Return the (x, y) coordinate for the center point of the cell that contains the specified text.  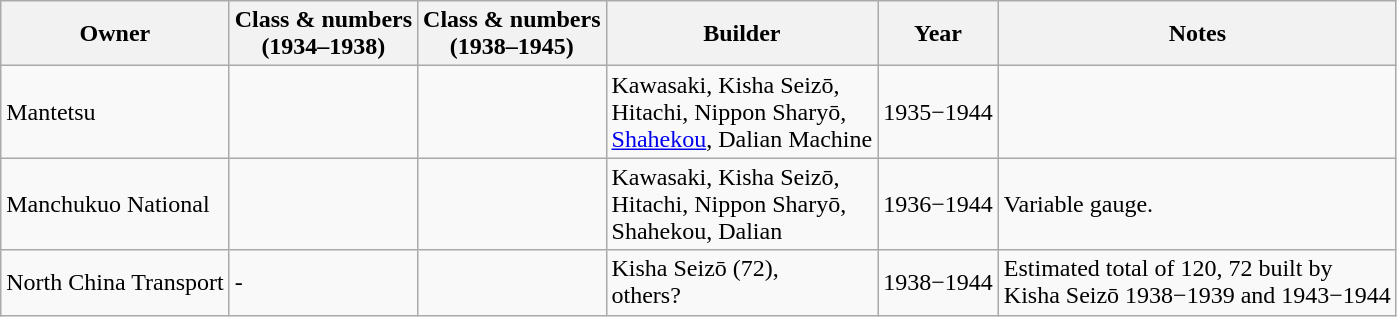
Class & numbers(1934–1938) (323, 34)
Estimated total of 120, 72 built byKisha Seizō 1938−1939 and 1943−1944 (1197, 282)
Builder (742, 34)
1935−1944 (938, 112)
1936−1944 (938, 204)
Year (938, 34)
Notes (1197, 34)
Owner (115, 34)
Kawasaki, Kisha Seizō,Hitachi, Nippon Sharyō,Shahekou, Dalian (742, 204)
Kisha Seizō (72),others? (742, 282)
- (323, 282)
Kawasaki, Kisha Seizō,Hitachi, Nippon Sharyō,Shahekou, Dalian Machine (742, 112)
Variable gauge. (1197, 204)
Mantetsu (115, 112)
1938−1944 (938, 282)
North China Transport (115, 282)
Class & numbers(1938–1945) (512, 34)
Manchukuo National (115, 204)
